Identify which cell holds the provided text, then report its [x, y] central coordinate. 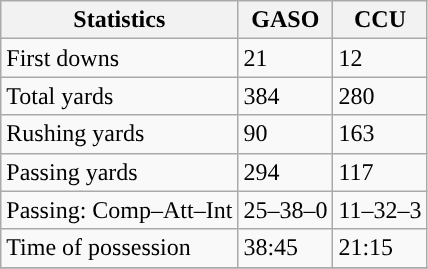
12 [380, 58]
Time of possession [120, 248]
38:45 [286, 248]
163 [380, 134]
Statistics [120, 20]
117 [380, 172]
21 [286, 58]
GASO [286, 20]
25–38–0 [286, 210]
280 [380, 96]
Passing: Comp–Att–Int [120, 210]
21:15 [380, 248]
Total yards [120, 96]
First downs [120, 58]
384 [286, 96]
294 [286, 172]
Passing yards [120, 172]
Rushing yards [120, 134]
90 [286, 134]
CCU [380, 20]
11–32–3 [380, 210]
